From the cell containing the given text, extract its center point as [x, y] coordinate. 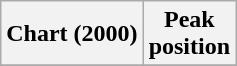
Peakposition [189, 34]
Chart (2000) [72, 34]
